Locate the cell with the specified text and output its [X, Y] center coordinate. 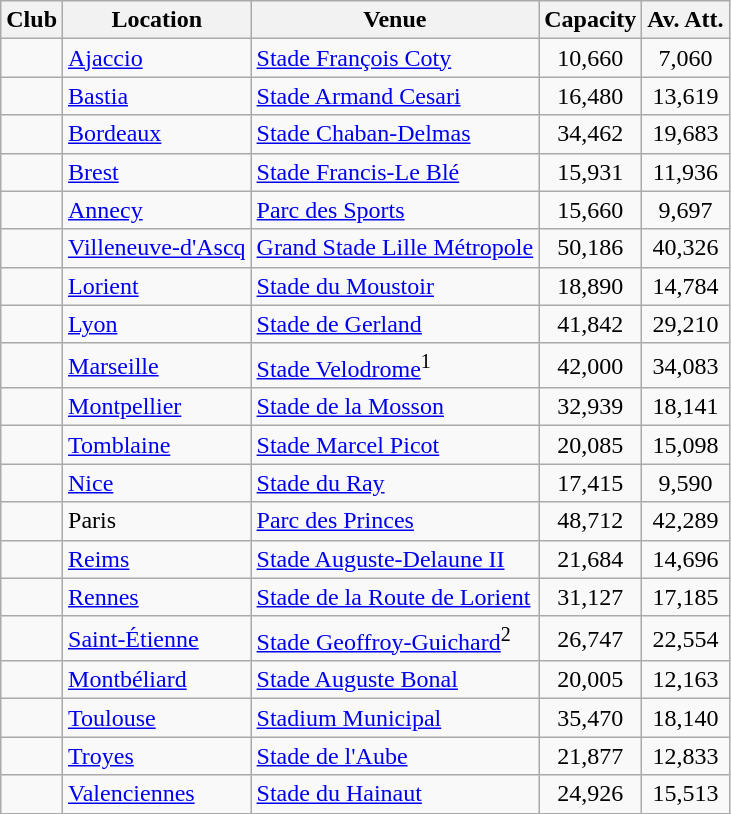
Stade de Gerland [395, 324]
Paris [158, 521]
32,939 [590, 407]
50,186 [590, 248]
Toulouse [158, 718]
Stade du Ray [395, 483]
17,415 [590, 483]
48,712 [590, 521]
42,000 [590, 366]
9,697 [686, 210]
Bastia [158, 96]
10,660 [590, 58]
12,833 [686, 756]
Tomblaine [158, 445]
Stade de la Route de Lorient [395, 597]
Club [32, 20]
20,005 [590, 680]
Nice [158, 483]
34,083 [686, 366]
17,185 [686, 597]
20,085 [590, 445]
Lyon [158, 324]
Parc des Princes [395, 521]
Villeneuve-d'Ascq [158, 248]
35,470 [590, 718]
Location [158, 20]
Stade Auguste Bonal [395, 680]
21,684 [590, 559]
Stade Armand Cesari [395, 96]
Stade Velodrome1 [395, 366]
41,842 [590, 324]
Capacity [590, 20]
18,140 [686, 718]
Annecy [158, 210]
Brest [158, 172]
15,513 [686, 794]
Stade de la Mosson [395, 407]
Rennes [158, 597]
7,060 [686, 58]
Stade Francis-Le Blé [395, 172]
31,127 [590, 597]
29,210 [686, 324]
19,683 [686, 134]
Stade Marcel Picot [395, 445]
14,696 [686, 559]
15,660 [590, 210]
Stade Geoffroy-Guichard2 [395, 638]
22,554 [686, 638]
14,784 [686, 286]
Grand Stade Lille Métropole [395, 248]
Lorient [158, 286]
21,877 [590, 756]
Venue [395, 20]
18,141 [686, 407]
Valenciennes [158, 794]
Stade du Hainaut [395, 794]
Stadium Municipal [395, 718]
24,926 [590, 794]
Stade Auguste-Delaune II [395, 559]
40,326 [686, 248]
Stade François Coty [395, 58]
Montpellier [158, 407]
16,480 [590, 96]
Ajaccio [158, 58]
Montbéliard [158, 680]
9,590 [686, 483]
Troyes [158, 756]
42,289 [686, 521]
Reims [158, 559]
15,098 [686, 445]
15,931 [590, 172]
Stade de l'Aube [395, 756]
Av. Att. [686, 20]
Marseille [158, 366]
18,890 [590, 286]
11,936 [686, 172]
Parc des Sports [395, 210]
34,462 [590, 134]
Stade du Moustoir [395, 286]
12,163 [686, 680]
Bordeaux [158, 134]
Stade Chaban-Delmas [395, 134]
Saint-Étienne [158, 638]
13,619 [686, 96]
26,747 [590, 638]
